Return [X, Y] of the center of cell containing provided text 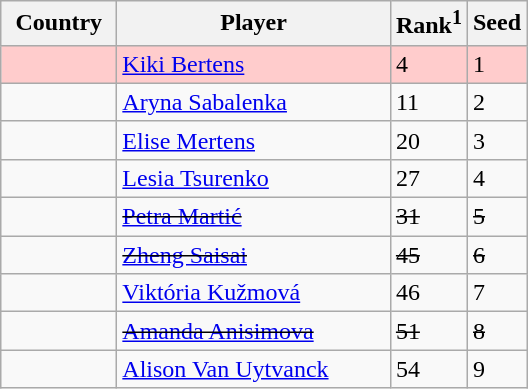
45 [428, 255]
Kiki Bertens [254, 64]
3 [496, 140]
Amanda Anisimova [254, 331]
Viktória Kužmová [254, 293]
Country [59, 24]
Player [254, 24]
7 [496, 293]
9 [496, 369]
Zheng Saisai [254, 255]
Lesia Tsurenko [254, 178]
46 [428, 293]
Petra Martić [254, 217]
2 [496, 102]
5 [496, 217]
27 [428, 178]
51 [428, 331]
20 [428, 140]
Aryna Sabalenka [254, 102]
8 [496, 331]
Rank1 [428, 24]
Seed [496, 24]
54 [428, 369]
Elise Mertens [254, 140]
6 [496, 255]
1 [496, 64]
11 [428, 102]
Alison Van Uytvanck [254, 369]
31 [428, 217]
